Identify which cell holds the provided text, then report its (X, Y) central coordinate. 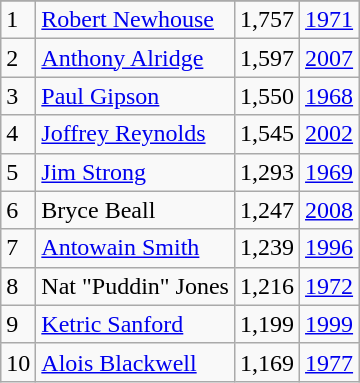
Anthony Alridge (136, 58)
1,545 (266, 134)
1,597 (266, 58)
1968 (330, 96)
6 (18, 210)
2007 (330, 58)
Nat "Puddin" Jones (136, 286)
1,199 (266, 324)
Alois Blackwell (136, 362)
1971 (330, 20)
1,239 (266, 248)
Antowain Smith (136, 248)
10 (18, 362)
1972 (330, 286)
2002 (330, 134)
1,169 (266, 362)
2008 (330, 210)
Robert Newhouse (136, 20)
1969 (330, 172)
2 (18, 58)
1999 (330, 324)
Joffrey Reynolds (136, 134)
1,216 (266, 286)
Ketric Sanford (136, 324)
4 (18, 134)
1,293 (266, 172)
9 (18, 324)
1 (18, 20)
3 (18, 96)
1,757 (266, 20)
Paul Gipson (136, 96)
1,247 (266, 210)
Bryce Beall (136, 210)
1,550 (266, 96)
5 (18, 172)
1996 (330, 248)
1977 (330, 362)
Jim Strong (136, 172)
8 (18, 286)
7 (18, 248)
